Extract the [X, Y] coordinate from the center of the cell holding the provided text.  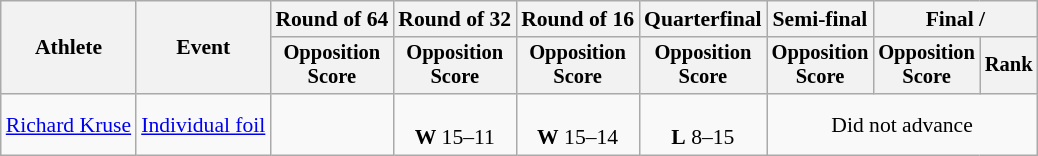
Richard Kruse [68, 124]
W 15–14 [578, 124]
W 15–11 [454, 124]
Quarterfinal [703, 19]
Did not advance [902, 124]
Rank [1009, 66]
Round of 16 [578, 19]
Final / [955, 19]
Athlete [68, 48]
Semi-final [820, 19]
Round of 32 [454, 19]
Round of 64 [332, 19]
L 8–15 [703, 124]
Event [203, 48]
Individual foil [203, 124]
